Scan for the cell matching the given text and deliver its [x, y] coordinate at center. 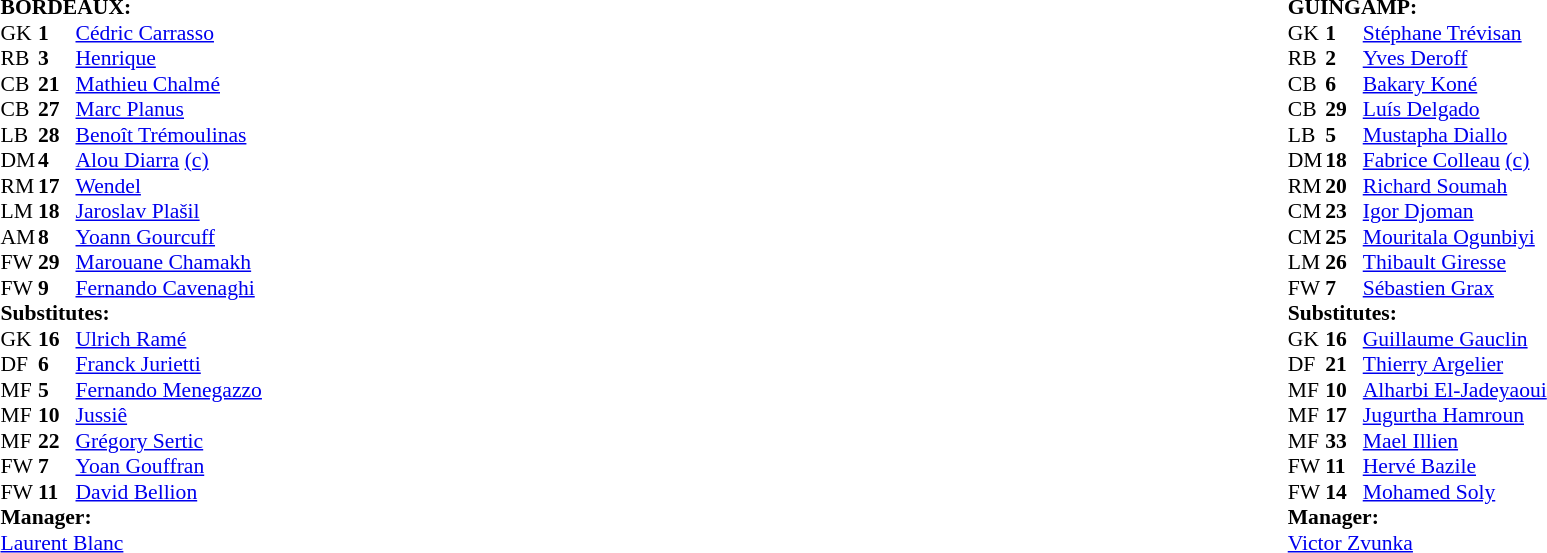
Jussiê [169, 415]
Mustapha Diallo [1455, 135]
14 [1344, 492]
Fabrice Colleau (c) [1455, 161]
Alharbi El-Jadeyaoui [1455, 390]
2 [1344, 59]
Mohamed Soly [1455, 492]
9 [57, 288]
Stéphane Trévisan [1455, 33]
David Bellion [169, 492]
Richard Soumah [1455, 186]
Igor Djoman [1455, 211]
Luís Delgado [1455, 109]
Hervé Bazile [1455, 467]
Franck Jurietti [169, 365]
8 [57, 237]
Thierry Argelier [1455, 365]
Alou Diarra (c) [169, 161]
27 [57, 109]
28 [57, 135]
Bakary Koné [1455, 84]
AM [19, 237]
Wendel [169, 186]
Benoît Trémoulinas [169, 135]
Fernando Menegazzo [169, 390]
Fernando Cavenaghi [169, 288]
Guillaume Gauclin [1455, 339]
Mathieu Chalmé [169, 84]
4 [57, 161]
25 [1344, 237]
Jaroslav Plašil [169, 211]
26 [1344, 263]
Marouane Chamakh [169, 263]
20 [1344, 186]
Yoann Gourcuff [169, 237]
Henrique [169, 59]
Cédric Carrasso [169, 33]
Yves Deroff [1455, 59]
Mouritala Ogunbiyi [1455, 237]
22 [57, 441]
Marc Planus [169, 109]
Mael Illien [1455, 441]
Thibault Giresse [1455, 263]
Jugurtha Hamroun [1455, 415]
3 [57, 59]
Sébastien Grax [1455, 288]
Yoan Gouffran [169, 467]
Ulrich Ramé [169, 339]
Grégory Sertic [169, 441]
33 [1344, 441]
23 [1344, 211]
